Provide the (X, Y) coordinate of the cell's center where the given text is located.  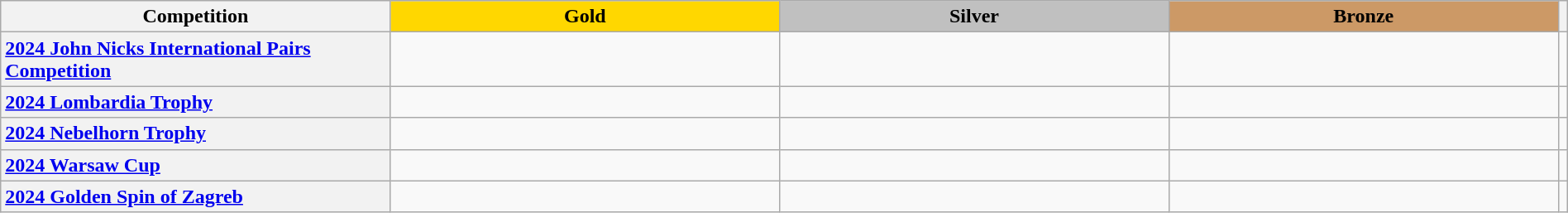
2024 Golden Spin of Zagreb (195, 196)
2024 John Nicks International Pairs Competition (195, 60)
Silver (974, 17)
Bronze (1363, 17)
2024 Lombardia Trophy (195, 102)
Gold (586, 17)
2024 Warsaw Cup (195, 165)
2024 Nebelhorn Trophy (195, 133)
Competition (195, 17)
